Scan for the cell matching the given text and deliver its [x, y] coordinate at center. 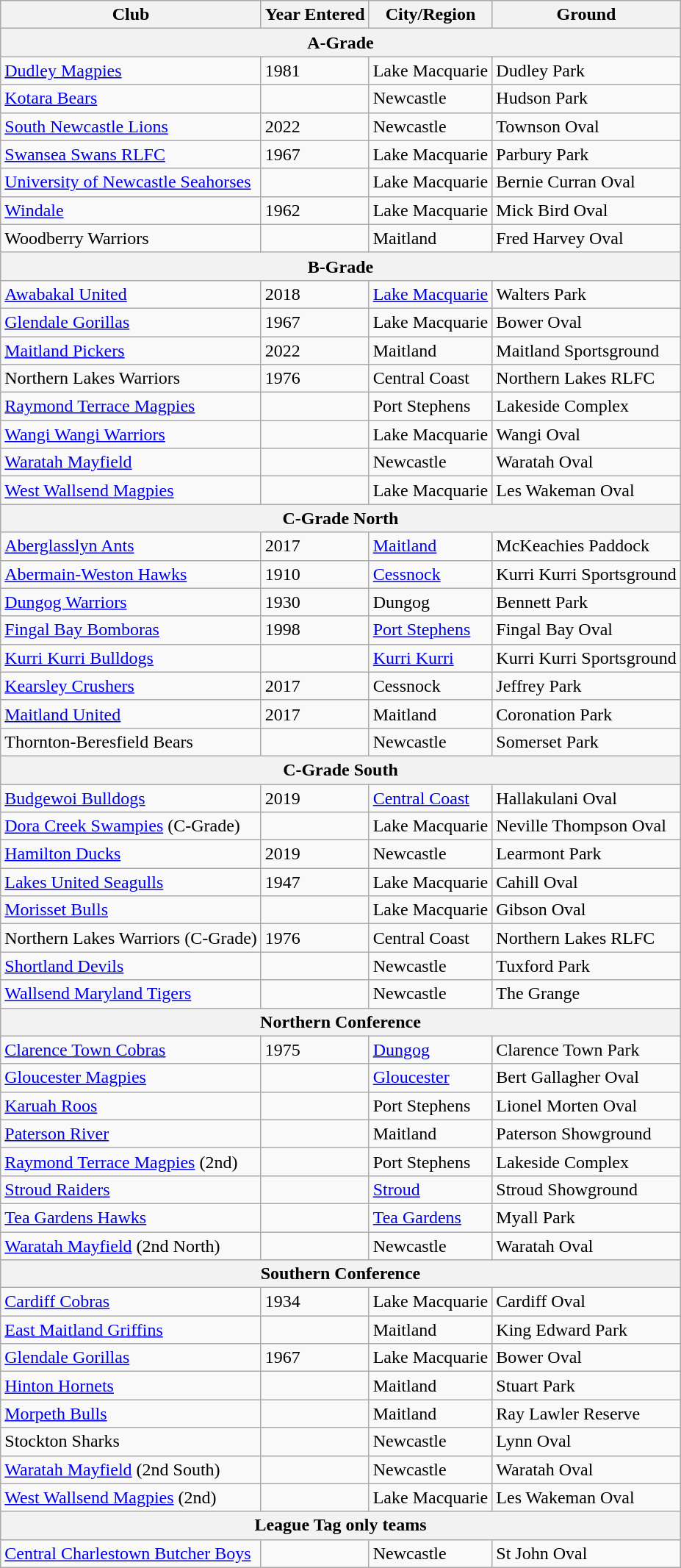
Stroud [430, 1189]
Bert Gallagher Oval [586, 1078]
Cardiff Oval [586, 1302]
1962 [314, 210]
Shortland Devils [131, 966]
Dudley Magpies [131, 71]
Waratah Mayfield (2nd South) [131, 1469]
Club [131, 15]
Ray Lawler Reserve [586, 1414]
West Wallsend Magpies (2nd) [131, 1497]
Fingal Bay Bomboras [131, 630]
Paterson Showground [586, 1134]
Kurri Kurri [430, 658]
Gloucester Magpies [131, 1078]
Gloucester [430, 1078]
Hinton Hornets [131, 1386]
Fingal Bay Oval [586, 630]
South Newcastle Lions [131, 126]
2018 [314, 294]
Southern Conference [341, 1274]
Maitland Sportsground [586, 351]
Kotara Bears [131, 99]
St John Oval [586, 1553]
Lionel Morten Oval [586, 1106]
Mick Bird Oval [586, 210]
Myall Park [586, 1217]
Cahill Oval [586, 882]
University of Newcastle Seahorses [131, 182]
Bennett Park [586, 602]
Learmont Park [586, 854]
1981 [314, 71]
McKeachies Paddock [586, 546]
West Wallsend Magpies [131, 490]
Tuxford Park [586, 966]
Karuah Roos [131, 1106]
Dudley Park [586, 71]
1998 [314, 630]
C-Grade North [341, 518]
Stockton Sharks [131, 1442]
1930 [314, 602]
1910 [314, 574]
Lakes United Seagulls [131, 882]
Stroud Raiders [131, 1189]
Wangi Wangi Warriors [131, 434]
1934 [314, 1302]
Somerset Park [586, 742]
Aberglasslyn Ants [131, 546]
Clarence Town Cobras [131, 1050]
League Tag only teams [341, 1525]
Dora Creek Swampies (C-Grade) [131, 826]
Kearsley Crushers [131, 686]
King Edward Park [586, 1330]
Year Entered [314, 15]
Woodberry Warriors [131, 238]
Neville Thompson Oval [586, 826]
A-Grade [341, 43]
Thornton-Beresfield Bears [131, 742]
Parbury Park [586, 154]
Northern Lakes Warriors [131, 379]
Ground [586, 15]
Maitland Pickers [131, 351]
Abermain-Weston Hawks [131, 574]
Waratah Mayfield (2nd North) [131, 1246]
Wallsend Maryland Tigers [131, 994]
Wangi Oval [586, 434]
Coronation Park [586, 714]
Awabakal United [131, 294]
Townson Oval [586, 126]
Hallakulani Oval [586, 798]
Raymond Terrace Magpies [131, 407]
Swansea Swans RLFC [131, 154]
Maitland United [131, 714]
East Maitland Griffins [131, 1330]
Morpeth Bulls [131, 1414]
Jeffrey Park [586, 686]
Clarence Town Park [586, 1050]
Tea Gardens Hawks [131, 1217]
Lynn Oval [586, 1442]
1975 [314, 1050]
Northern Conference [341, 1022]
Raymond Terrace Magpies (2nd) [131, 1161]
Bernie Curran Oval [586, 182]
Tea Gardens [430, 1217]
Gibson Oval [586, 910]
Fred Harvey Oval [586, 238]
Paterson River [131, 1134]
Dungog Warriors [131, 602]
Morisset Bulls [131, 910]
Waratah Mayfield [131, 462]
Cardiff Cobras [131, 1302]
1947 [314, 882]
C-Grade South [341, 770]
City/Region [430, 15]
Central Charlestown Butcher Boys [131, 1553]
Budgewoi Bulldogs [131, 798]
Hudson Park [586, 99]
The Grange [586, 994]
Hamilton Ducks [131, 854]
B-Grade [341, 266]
Walters Park [586, 294]
Northern Lakes Warriors (C-Grade) [131, 938]
Stroud Showground [586, 1189]
Windale [131, 210]
Stuart Park [586, 1386]
Kurri Kurri Bulldogs [131, 658]
